Scan for the cell matching the given text and deliver its (x, y) coordinate at center. 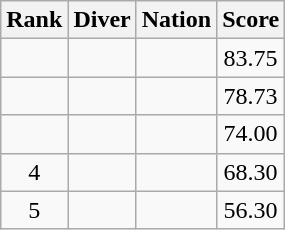
56.30 (251, 210)
68.30 (251, 172)
Rank (34, 20)
5 (34, 210)
4 (34, 172)
Score (251, 20)
Diver (102, 20)
74.00 (251, 134)
83.75 (251, 58)
Nation (176, 20)
78.73 (251, 96)
